Scan for the cell matching the given text and deliver its [X, Y] coordinate at center. 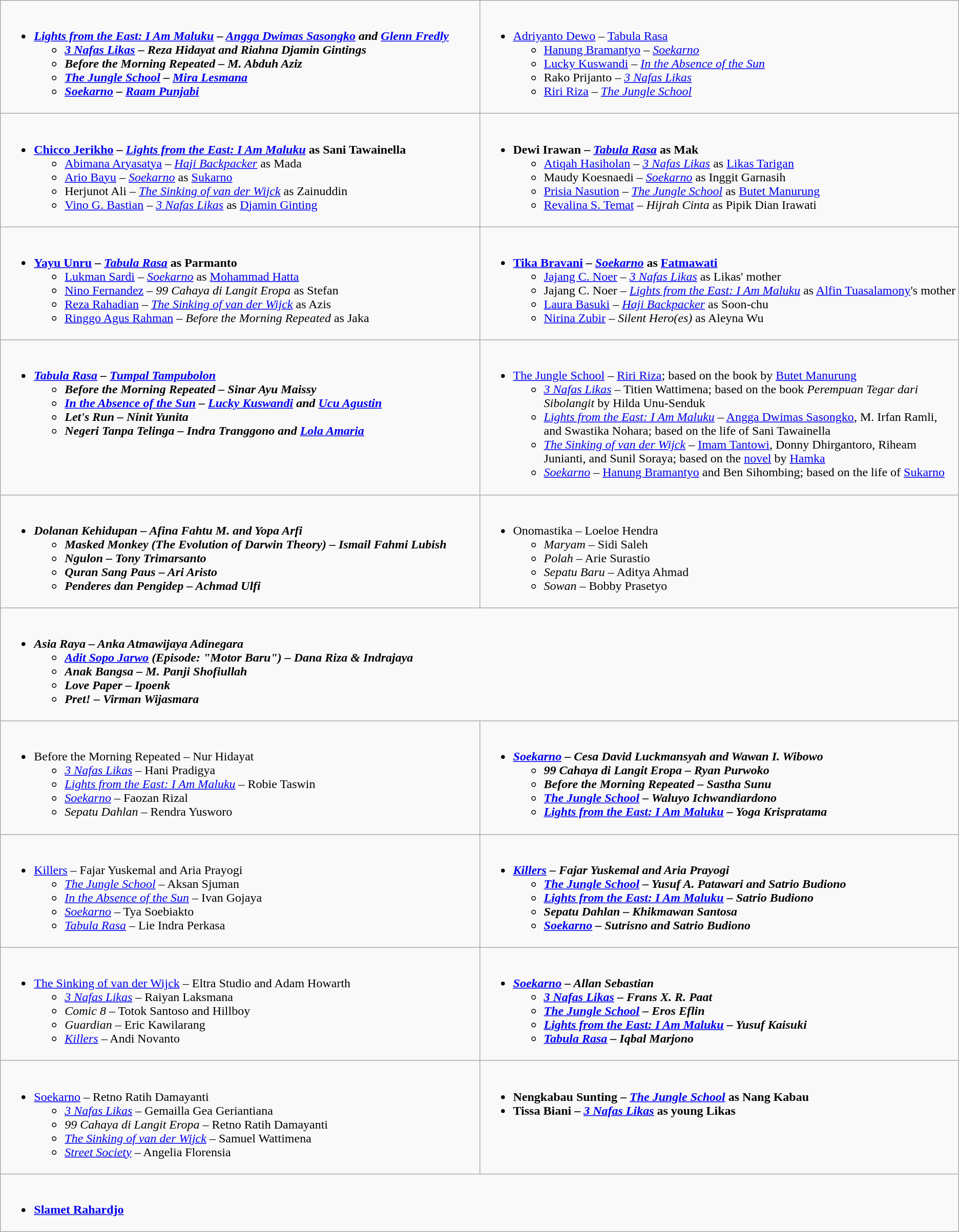
Slamet Rahardjo [479, 1202]
Onomastika – Loeloe HendraMaryam – Sidi SalehPolah – Arie SurastioSepatu Baru – Aditya AhmadSowan – Bobby Prasetyo [719, 551]
Nengkabau Sunting – The Jungle School as Nang KabauTissa Biani – 3 Nafas Likas as young Likas [719, 1117]
